Extract the (x, y) coordinate from the center of the cell holding the provided text.  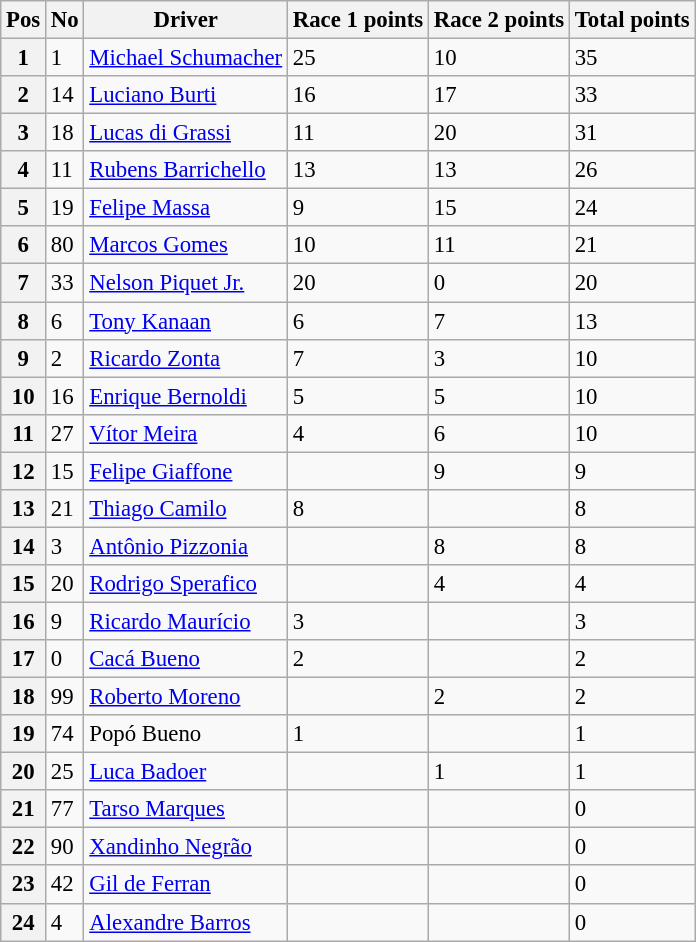
Tarso Marques (186, 809)
Lucas di Grassi (186, 133)
Rodrigo Sperafico (186, 584)
Xandinho Negrão (186, 847)
Pos (24, 20)
Race 1 points (358, 20)
35 (632, 58)
90 (65, 847)
Vítor Meira (186, 433)
23 (24, 885)
22 (24, 847)
Antônio Pizzonia (186, 546)
Driver (186, 20)
99 (65, 697)
27 (65, 433)
42 (65, 885)
Luca Badoer (186, 772)
Ricardo Maurício (186, 621)
Gil de Ferran (186, 885)
Ricardo Zonta (186, 358)
Tony Kanaan (186, 321)
Alexandre Barros (186, 922)
Roberto Moreno (186, 697)
Marcos Gomes (186, 245)
80 (65, 245)
Felipe Giaffone (186, 471)
26 (632, 170)
Felipe Massa (186, 208)
Nelson Piquet Jr. (186, 283)
Michael Schumacher (186, 58)
Luciano Burti (186, 95)
12 (24, 471)
77 (65, 809)
Popó Bueno (186, 734)
31 (632, 133)
Cacá Bueno (186, 659)
No (65, 20)
Total points (632, 20)
74 (65, 734)
Enrique Bernoldi (186, 396)
Race 2 points (498, 20)
Thiago Camilo (186, 509)
Rubens Barrichello (186, 170)
